Identify which cell holds the provided text, then report its [x, y] central coordinate. 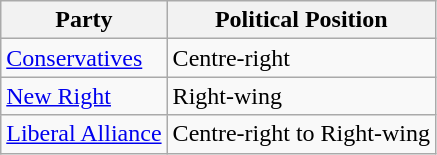
Party [84, 20]
Political Position [301, 20]
Right-wing [301, 96]
Centre-right [301, 58]
Centre-right to Right-wing [301, 134]
Conservatives [84, 58]
Liberal Alliance [84, 134]
New Right [84, 96]
